Scan for the cell matching the given text and deliver its (x, y) coordinate at center. 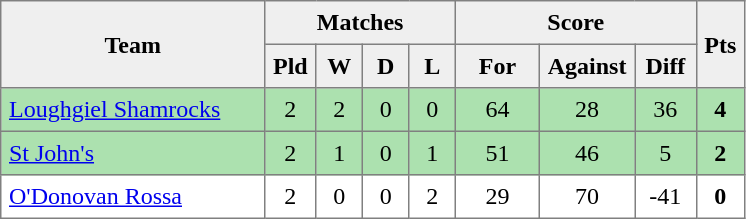
L (432, 66)
For (497, 66)
Loughgiel Shamrocks (133, 110)
Against (586, 66)
4 (720, 110)
-41 (666, 197)
5 (666, 153)
29 (497, 197)
51 (497, 153)
64 (497, 110)
St John's (133, 153)
Team (133, 44)
36 (666, 110)
46 (586, 153)
W (339, 66)
Diff (666, 66)
D (385, 66)
O'Donovan Rossa (133, 197)
Matches (360, 23)
Pld (290, 66)
28 (586, 110)
Score (576, 23)
70 (586, 197)
Pts (720, 44)
